Determine the (x, y) coordinate at the center of the cell enclosing the given text.  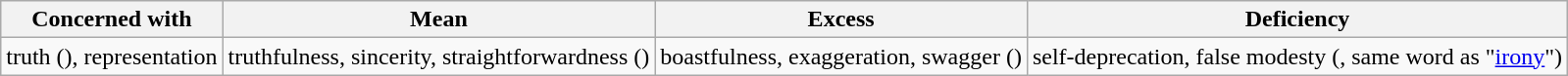
self-deprecation, false modesty (, same word as "irony") (1296, 57)
Excess (841, 19)
Concerned with (112, 19)
truth (), representation (112, 57)
Deficiency (1296, 19)
Mean (439, 19)
truthfulness, sincerity, straightforwardness () (439, 57)
boastfulness, exaggeration, swagger () (841, 57)
